Detect which cell encompasses the target text, then output its (X, Y) center coordinate. 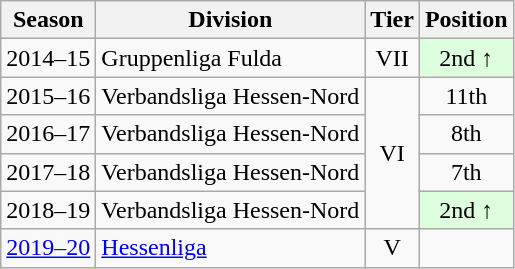
Division (230, 20)
VI (392, 153)
Hessenliga (230, 248)
8th (466, 134)
Season (48, 20)
2017–18 (48, 172)
7th (466, 172)
2016–17 (48, 134)
Gruppenliga Fulda (230, 58)
2015–16 (48, 96)
VII (392, 58)
11th (466, 96)
2014–15 (48, 58)
Tier (392, 20)
Position (466, 20)
V (392, 248)
2018–19 (48, 210)
2019–20 (48, 248)
